Capture the cell that displays the provided text and extract its (X, Y) central coordinate. 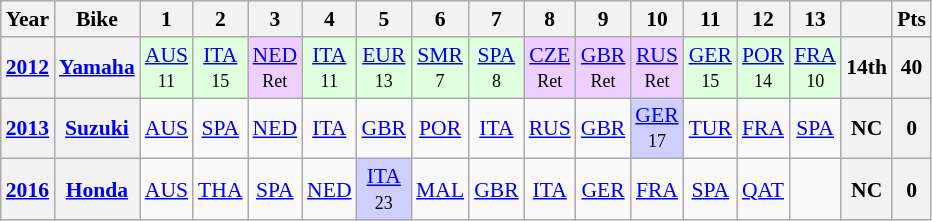
QAT (763, 190)
CZERet (550, 68)
9 (604, 19)
10 (656, 19)
2016 (28, 190)
Year (28, 19)
POR14 (763, 68)
ITA11 (329, 68)
3 (275, 19)
11 (710, 19)
RUS (550, 128)
2013 (28, 128)
GBRRet (604, 68)
Yamaha (97, 68)
Bike (97, 19)
14th (866, 68)
RUSRet (656, 68)
SMR7 (440, 68)
NEDRet (275, 68)
13 (815, 19)
2012 (28, 68)
GER17 (656, 128)
GER (604, 190)
MAL (440, 190)
5 (384, 19)
THA (220, 190)
40 (912, 68)
TUR (710, 128)
POR (440, 128)
4 (329, 19)
7 (496, 19)
2 (220, 19)
Pts (912, 19)
12 (763, 19)
AUS11 (166, 68)
6 (440, 19)
EUR13 (384, 68)
ITA23 (384, 190)
ITA15 (220, 68)
8 (550, 19)
SPA8 (496, 68)
GER15 (710, 68)
FRA10 (815, 68)
1 (166, 19)
Honda (97, 190)
Suzuki (97, 128)
